Identify which cell holds the provided text, then report its (x, y) central coordinate. 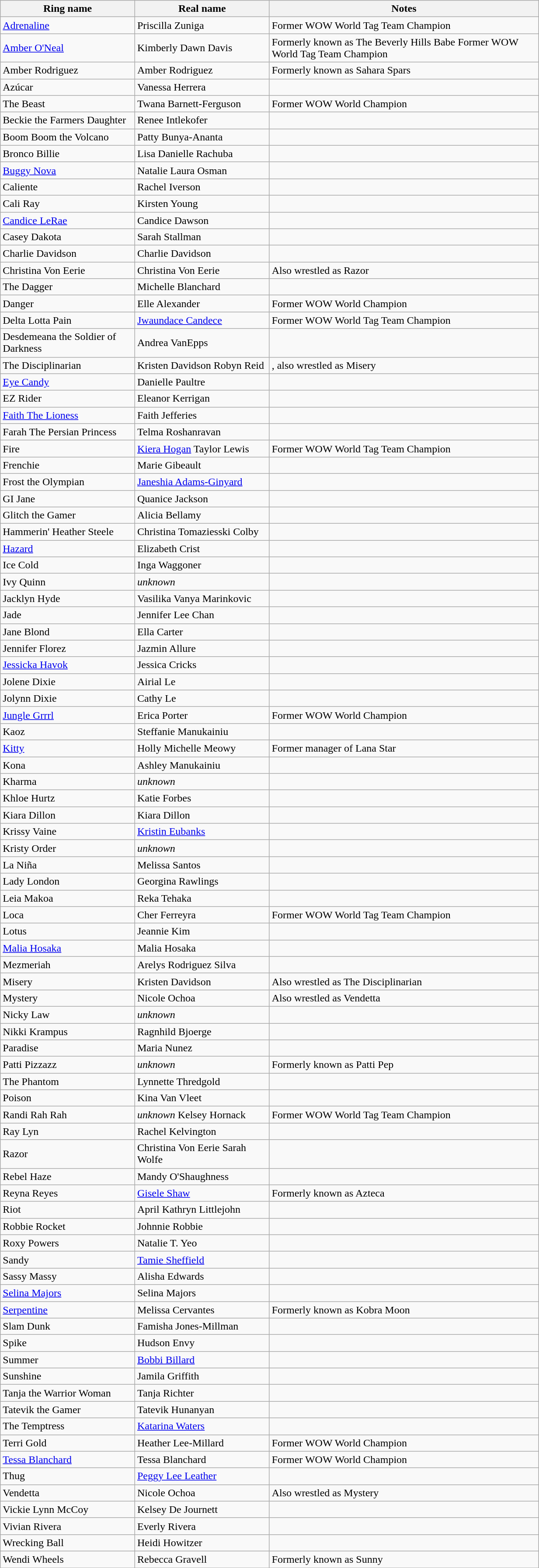
Renee Intlekofer (202, 120)
Beckie the Farmers Daughter (68, 120)
Mystery (68, 998)
Fire (68, 448)
Bronco Billie (68, 154)
Jacklyn Hyde (68, 598)
Kimberly Dawn Davis (202, 48)
Ella Carter (202, 632)
Nicky Law (68, 1015)
Sassy Massy (68, 1276)
The Beast (68, 104)
Marie Gibeault (202, 465)
Ice Cold (68, 565)
Lisa Danielle Rachuba (202, 154)
Hudson Envy (202, 1343)
Sandy (68, 1260)
Thug (68, 1476)
Summer (68, 1360)
Delta Lotta Pain (68, 320)
The Phantom (68, 1081)
Kelsey De Journett (202, 1509)
Cathy Le (202, 698)
Ashley Manukainiu (202, 765)
Quanice Jackson (202, 498)
Reyna Reyes (68, 1193)
Christina Tomaziesski Colby (202, 532)
Tamie Sheffield (202, 1260)
Cali Ray (68, 203)
Alicia Bellamy (202, 515)
Jeannie Kim (202, 931)
Glitch the Gamer (68, 515)
Jennifer Florez (68, 648)
Buggy Nova (68, 170)
Sarah Stallman (202, 237)
Telma Roshanravan (202, 432)
Jane Blond (68, 632)
Christina Von Eerie Sarah Wolfe (202, 1154)
Rachel Kelvington (202, 1131)
Eye Candy (68, 382)
Heidi Howitzer (202, 1543)
Razor (68, 1154)
Candice LeRae (68, 220)
Wrecking Ball (68, 1543)
Farah The Persian Princess (68, 432)
Kiera Hogan Taylor Lewis (202, 448)
Kirsten Young (202, 203)
Maria Nunez (202, 1048)
Vickie Lynn McCoy (68, 1509)
Faith Jefferies (202, 415)
Leia Makoa (68, 898)
Riot (68, 1210)
Danielle Paultre (202, 382)
Ivy Quinn (68, 582)
Peggy Lee Leather (202, 1476)
Ring name (68, 9)
Janeshia Adams-Ginyard (202, 482)
Faith The Lioness (68, 415)
Georgina Rawlings (202, 882)
The Dagger (68, 287)
Real name (202, 9)
Jazmin Allure (202, 648)
Jessica Cricks (202, 665)
Lady London (68, 882)
Melissa Santos (202, 865)
Kitty (68, 748)
Frenchie (68, 465)
Airial Le (202, 682)
Loca (68, 915)
Mandy O'Shaughness (202, 1176)
Natalie Laura Osman (202, 170)
Formerly known as Kobra Moon (404, 1309)
Kharma (68, 782)
La Niña (68, 865)
Andrea VanEpps (202, 343)
Michelle Blanchard (202, 287)
Formerly known as Patti Pep (404, 1065)
Randi Rah Rah (68, 1115)
Formerly known as Azteca (404, 1193)
Inga Waggoner (202, 565)
Sunshine (68, 1376)
Jolene Dixie (68, 682)
Jamila Griffith (202, 1376)
The Disciplinarian (68, 365)
Rebecca Gravell (202, 1559)
Lynnette Thredgold (202, 1081)
Also wrestled as Mystery (404, 1493)
Wendi Wheels (68, 1559)
Patti Pizzazz (68, 1065)
Desdemeana the Soldier of Darkness (68, 343)
Jessicka Havok (68, 665)
Caliente (68, 187)
Tanja Richter (202, 1393)
Cher Ferreyra (202, 915)
Vivian Rivera (68, 1526)
Gisele Shaw (202, 1193)
Amber O'Neal (68, 48)
Roxy Powers (68, 1243)
Bobbi Billard (202, 1360)
Alisha Edwards (202, 1276)
Vasilika Vanya Marinkovic (202, 598)
Formerly known as The Beverly Hills Babe Former WOW World Tag Team Champion (404, 48)
The Temptress (68, 1426)
Johnnie Robbie (202, 1226)
Mezmeriah (68, 965)
Kina Van Vleet (202, 1098)
Everly Rivera (202, 1526)
Notes (404, 9)
Formerly known as Sunny (404, 1559)
Ray Lyn (68, 1131)
Vendetta (68, 1493)
EZ Rider (68, 399)
Hazard (68, 549)
Kristen Davidson (202, 981)
Steffanie Manukainiu (202, 731)
Also wrestled as Razor (404, 270)
Slam Dunk (68, 1326)
Erica Porter (202, 715)
Reka Tehaka (202, 898)
Kristy Order (68, 848)
Melissa Cervantes (202, 1309)
Tatevik the Gamer (68, 1410)
Also wrestled as The Disciplinarian (404, 981)
Robbie Rocket (68, 1226)
Formerly known as Sahara Spars (404, 70)
Serpentine (68, 1309)
Frost the Olympian (68, 482)
Jade (68, 615)
Ragnhild Bjoerge (202, 1031)
Kristen Davidson Robyn Reid (202, 365)
April Kathryn Littlejohn (202, 1210)
Also wrestled as Vendetta (404, 998)
Holly Michelle Meowy (202, 748)
Lotus (68, 931)
Kristin Eubanks (202, 832)
Rachel Iverson (202, 187)
Jwaundace Candece (202, 320)
Spike (68, 1343)
Misery (68, 981)
Priscilla Zuniga (202, 25)
Casey Dakota (68, 237)
Khloe Hurtz (68, 798)
Terri Gold (68, 1443)
Heather Lee-Millard (202, 1443)
Nikki Krampus (68, 1031)
Hammerin' Heather Steele (68, 532)
Famisha Jones-Millman (202, 1326)
Twana Barnett-Ferguson (202, 104)
Boom Boom the Volcano (68, 137)
Jungle Grrrl (68, 715)
Jolynn Dixie (68, 698)
Jennifer Lee Chan (202, 615)
Katie Forbes (202, 798)
, also wrestled as Misery (404, 365)
Arelys Rodriguez Silva (202, 965)
Candice Dawson (202, 220)
Poison (68, 1098)
GI Jane (68, 498)
Danger (68, 304)
Katarina Waters (202, 1426)
Tatevik Hunanyan (202, 1410)
Elizabeth Crist (202, 549)
Adrenaline (68, 25)
Azúcar (68, 87)
Vanessa Herrera (202, 87)
Former manager of Lana Star (404, 748)
Tanja the Warrior Woman (68, 1393)
Elle Alexander (202, 304)
Eleanor Kerrigan (202, 399)
Paradise (68, 1048)
Kaoz (68, 731)
Natalie T. Yeo (202, 1243)
Rebel Haze (68, 1176)
Krissy Vaine (68, 832)
Kona (68, 765)
unknown Kelsey Hornack (202, 1115)
Patty Bunya-Ananta (202, 137)
